Return the (X, Y) coordinate for the center point of the cell that contains the specified text.  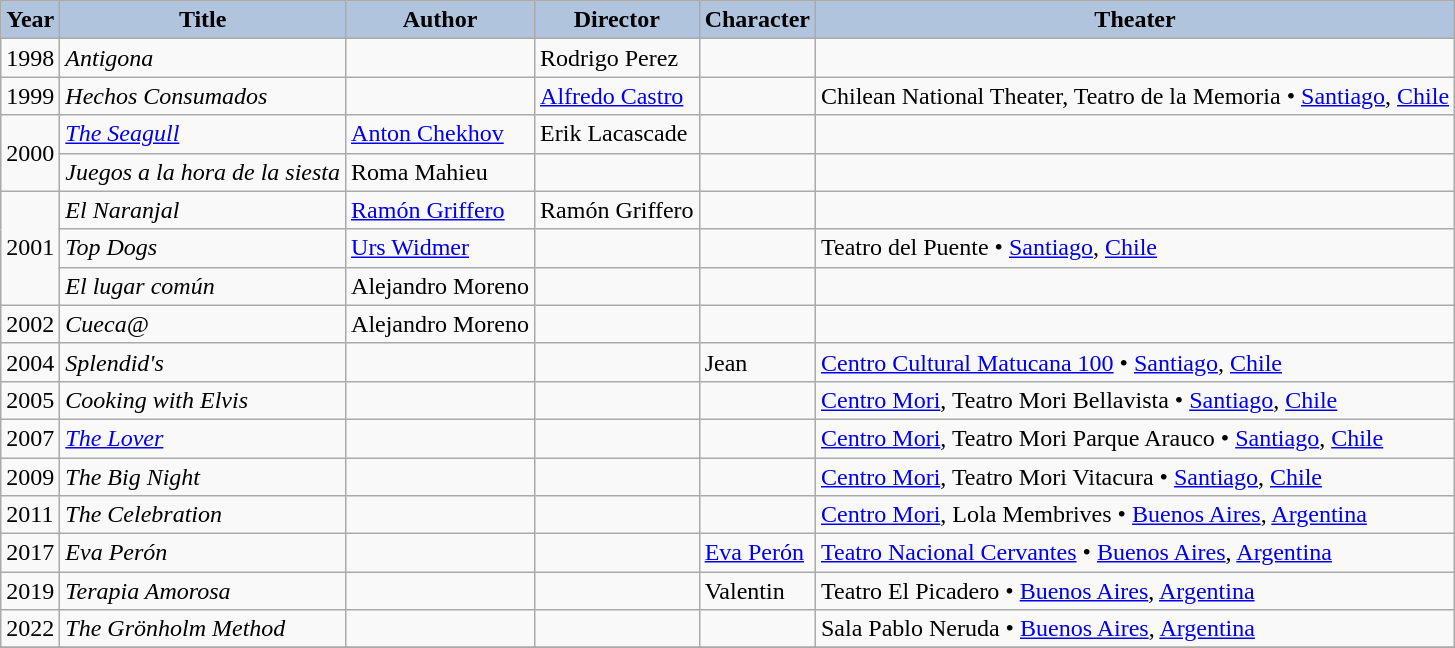
Hechos Consumados (203, 96)
El Naranjal (203, 210)
Valentin (757, 591)
The Celebration (203, 515)
Alfredo Castro (618, 96)
Top Dogs (203, 248)
Terapia Amorosa (203, 591)
Director (618, 20)
Erik Lacascade (618, 134)
Cooking with Elvis (203, 400)
Jean (757, 362)
Splendid's (203, 362)
Centro Mori, Lola Membrives • Buenos Aires, Argentina (1134, 515)
2000 (30, 153)
Centro Cultural Matucana 100 • Santiago, Chile (1134, 362)
2007 (30, 438)
Cueca@ (203, 324)
Teatro del Puente • Santiago, Chile (1134, 248)
Urs Widmer (440, 248)
Rodrigo Perez (618, 58)
2004 (30, 362)
Centro Mori, Teatro Mori Vitacura • Santiago, Chile (1134, 477)
Year (30, 20)
2009 (30, 477)
Character (757, 20)
Author (440, 20)
Sala Pablo Neruda • Buenos Aires, Argentina (1134, 629)
2011 (30, 515)
The Seagull (203, 134)
Teatro El Picadero • Buenos Aires, Argentina (1134, 591)
2005 (30, 400)
Roma Mahieu (440, 172)
Juegos a la hora de la siesta (203, 172)
The Big Night (203, 477)
Theater (1134, 20)
El lugar común (203, 286)
2019 (30, 591)
Centro Mori, Teatro Mori Parque Arauco • Santiago, Chile (1134, 438)
2022 (30, 629)
1998 (30, 58)
The Grönholm Method (203, 629)
2002 (30, 324)
1999 (30, 96)
Chilean National Theater, Teatro de la Memoria • Santiago, Chile (1134, 96)
Teatro Nacional Cervantes • Buenos Aires, Argentina (1134, 553)
Antigona (203, 58)
Anton Chekhov (440, 134)
2017 (30, 553)
The Lover (203, 438)
Centro Mori, Teatro Mori Bellavista • Santiago, Chile (1134, 400)
2001 (30, 248)
Title (203, 20)
